Locate the cell with the specified text and output its [X, Y] center coordinate. 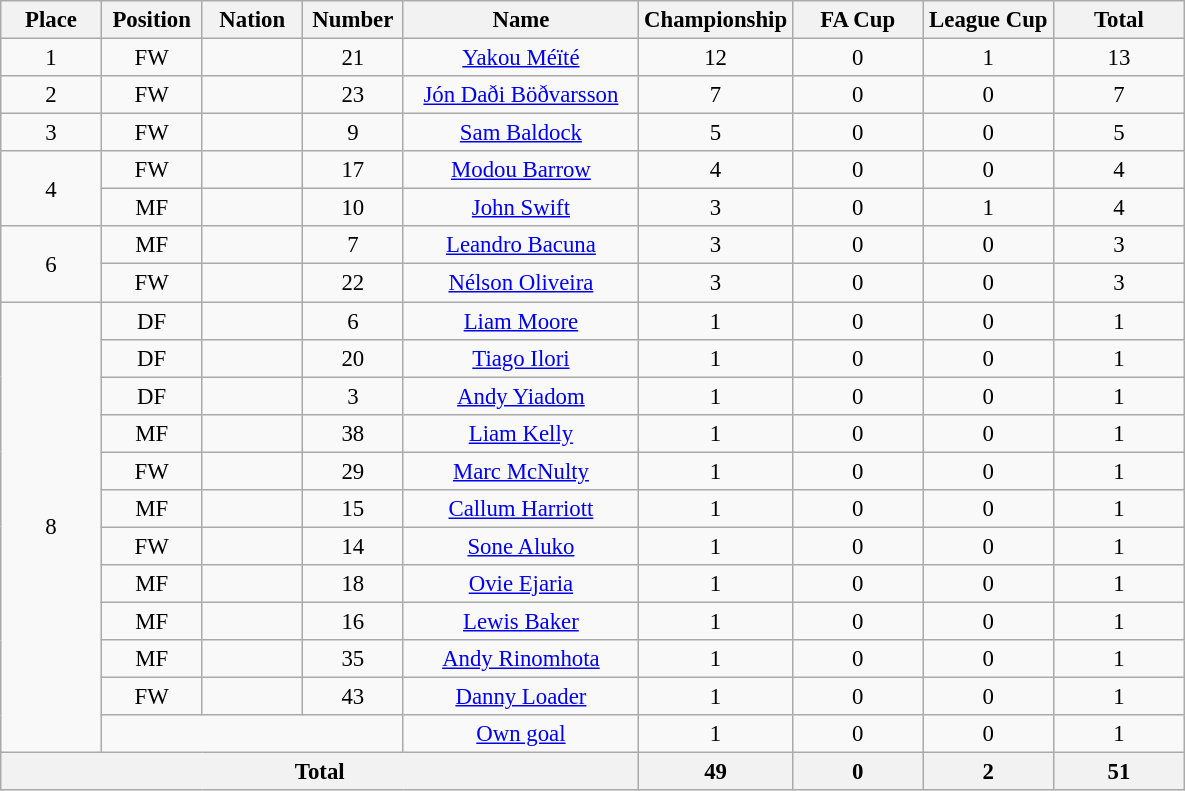
Modou Barrow [521, 170]
FA Cup [858, 20]
Place [52, 20]
Sone Aluko [521, 546]
14 [354, 546]
49 [716, 772]
Andy Yiadom [521, 396]
Liam Kelly [521, 433]
Liam Moore [521, 321]
13 [1120, 58]
8 [52, 528]
17 [354, 170]
12 [716, 58]
18 [354, 584]
Own goal [521, 734]
Lewis Baker [521, 621]
16 [354, 621]
Name [521, 20]
Tiago Ilori [521, 358]
Championship [716, 20]
21 [354, 58]
22 [354, 283]
Marc McNulty [521, 471]
Callum Harriott [521, 509]
Yakou Méïté [521, 58]
Sam Baldock [521, 133]
23 [354, 95]
Jón Daði Böðvarsson [521, 95]
Andy Rinomhota [521, 659]
Number [354, 20]
43 [354, 697]
Danny Loader [521, 697]
51 [1120, 772]
League Cup [988, 20]
15 [354, 509]
35 [354, 659]
20 [354, 358]
Position [152, 20]
10 [354, 208]
Nation [252, 20]
Nélson Oliveira [521, 283]
Leandro Bacuna [521, 245]
29 [354, 471]
Ovie Ejaria [521, 584]
9 [354, 133]
38 [354, 433]
John Swift [521, 208]
